Return the [X, Y] coordinate for the center point of the cell that contains the specified text.  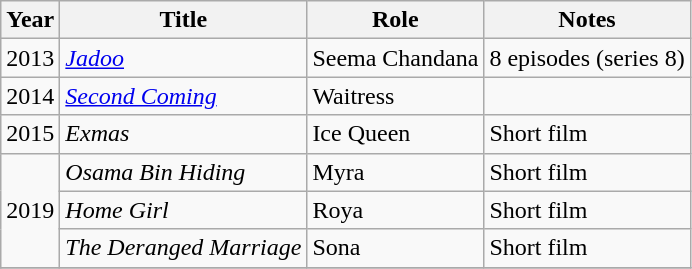
Seema Chandana [396, 58]
Osama Bin Hiding [184, 172]
Sona [396, 248]
2014 [30, 96]
Notes [587, 20]
Ice Queen [396, 134]
Year [30, 20]
Jadoo [184, 58]
Title [184, 20]
The Deranged Marriage [184, 248]
Second Coming [184, 96]
2013 [30, 58]
2015 [30, 134]
Home Girl [184, 210]
Exmas [184, 134]
Myra [396, 172]
Role [396, 20]
2019 [30, 210]
8 episodes (series 8) [587, 58]
Waitress [396, 96]
Roya [396, 210]
